Pinpoint the cell where the given text exists, returning its (x, y) midpoint coordinate. 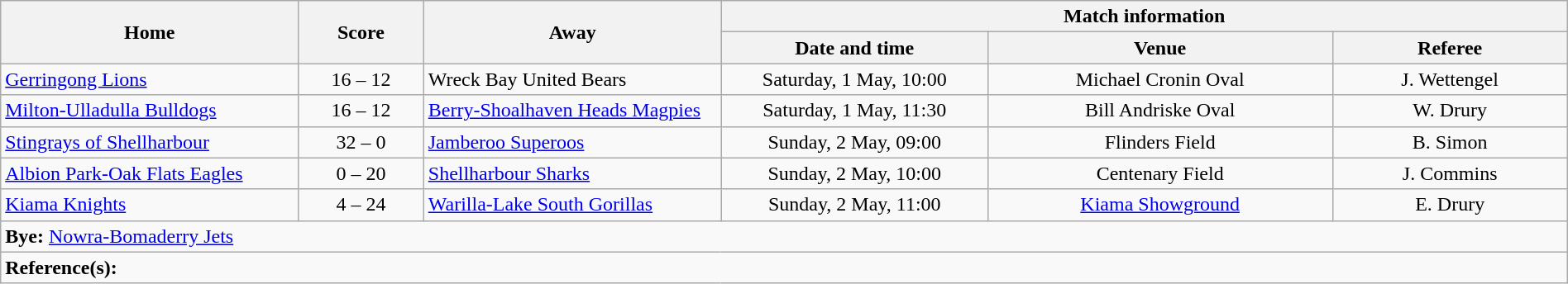
32 – 0 (361, 142)
Michael Cronin Oval (1159, 79)
Referee (1450, 48)
Away (572, 32)
Centenary Field (1159, 173)
E. Drury (1450, 205)
J. Commins (1450, 173)
Venue (1159, 48)
Shellharbour Sharks (572, 173)
Score (361, 32)
Milton-Ulladulla Bulldogs (150, 111)
J. Wettengel (1450, 79)
Jamberoo Superoos (572, 142)
B. Simon (1450, 142)
Berry-Shoalhaven Heads Magpies (572, 111)
Sunday, 2 May, 11:00 (854, 205)
Warilla-Lake South Gorillas (572, 205)
Bill Andriske Oval (1159, 111)
Date and time (854, 48)
Sunday, 2 May, 09:00 (854, 142)
Home (150, 32)
Gerringong Lions (150, 79)
W. Drury (1450, 111)
Albion Park-Oak Flats Eagles (150, 173)
4 – 24 (361, 205)
Wreck Bay United Bears (572, 79)
Match information (1145, 17)
Flinders Field (1159, 142)
Sunday, 2 May, 10:00 (854, 173)
Stingrays of Shellharbour (150, 142)
Kiama Showground (1159, 205)
Reference(s): (784, 267)
Saturday, 1 May, 11:30 (854, 111)
Bye: Nowra-Bomaderry Jets (784, 236)
Saturday, 1 May, 10:00 (854, 79)
0 – 20 (361, 173)
Kiama Knights (150, 205)
